Locate the cell with the specified text and output its [x, y] center coordinate. 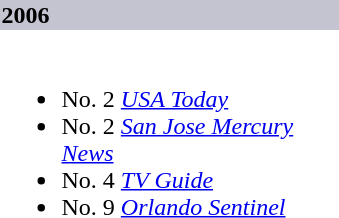
2006 [170, 15]
